Scan for the cell matching the given text and deliver its [x, y] coordinate at center. 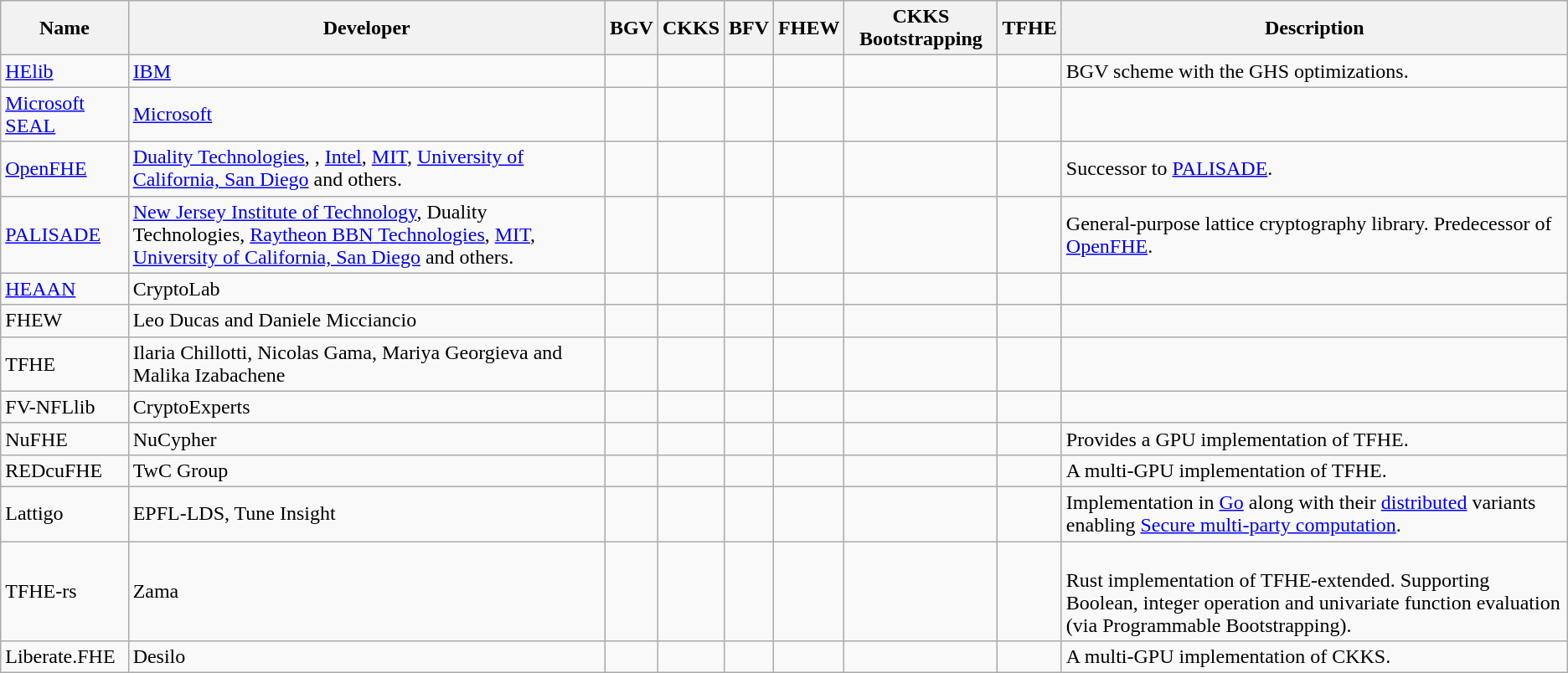
PALISADE [64, 234]
FV-NFLlib [64, 407]
CKKS Bootstrapping [921, 28]
OpenFHE [64, 169]
Successor to PALISADE. [1314, 169]
Implementation in Go along with their distributed variants enabling Secure multi-party computation. [1314, 514]
REDcuFHE [64, 470]
Duality Technologies, , Intel, MIT, University of California, San Diego and others. [367, 169]
CryptoExperts [367, 407]
CryptoLab [367, 289]
NuFHE [64, 439]
Leo Ducas and Daniele Micciancio [367, 321]
BFV [749, 28]
A multi-GPU implementation of TFHE. [1314, 470]
Desilo [367, 657]
General-purpose lattice cryptography library. Predecessor of OpenFHE. [1314, 234]
HElib [64, 71]
BGV [632, 28]
Developer [367, 28]
TwC Group [367, 470]
IBM [367, 71]
NuCypher [367, 439]
Provides a GPU implementation of TFHE. [1314, 439]
TFHE-rs [64, 591]
CKKS [690, 28]
Microsoft [367, 114]
BGV scheme with the GHS optimizations. [1314, 71]
Microsoft SEAL [64, 114]
Liberate.FHE [64, 657]
New Jersey Institute of Technology, Duality Technologies, Raytheon BBN Technologies, MIT, University of California, San Diego and others. [367, 234]
EPFL-LDS, Tune Insight [367, 514]
Rust implementation of TFHE-extended. Supporting Boolean, integer operation and univariate function evaluation (via Programmable Bootstrapping). [1314, 591]
HEAAN [64, 289]
Zama [367, 591]
Lattigo [64, 514]
Name [64, 28]
Description [1314, 28]
Ilaria Chillotti, Nicolas Gama, Mariya Georgieva and Malika Izabachene [367, 363]
A multi-GPU implementation of CKKS. [1314, 657]
